Determine the (X, Y) coordinate at the center of the cell enclosing the given text.  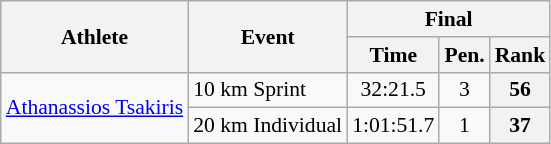
Rank (520, 55)
Final (448, 19)
37 (520, 126)
Time (393, 55)
1:01:51.7 (393, 126)
32:21.5 (393, 90)
Athanassios Tsakiris (95, 108)
Pen. (464, 55)
Athlete (95, 36)
56 (520, 90)
10 km Sprint (268, 90)
3 (464, 90)
20 km Individual (268, 126)
1 (464, 126)
Event (268, 36)
